Extract the [x, y] coordinate from the center of the cell holding the provided text.  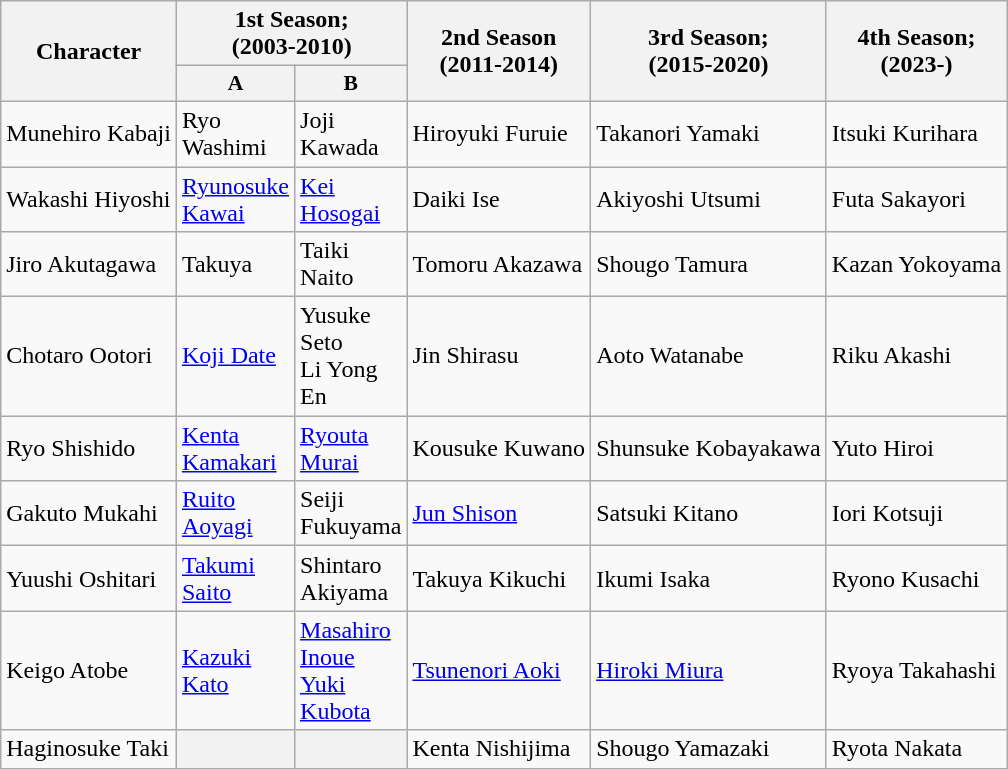
Takanori Yamaki [709, 134]
Ryo Shishido [89, 448]
Yusuke SetoLi Yong En [351, 356]
Wakashi Hiyoshi [89, 198]
Ryono Kusachi [916, 578]
Shougo Tamura [709, 264]
Kei Hosogai [351, 198]
Jin Shirasu [499, 356]
Munehiro Kabaji [89, 134]
Ruito Aoyagi [235, 514]
4th Season;(2023-) [916, 52]
3rd Season;(2015-2020) [709, 52]
A [235, 84]
Shunsuke Kobayakawa [709, 448]
Tsunenori Aoki [499, 670]
Hiroki Miura [709, 670]
Kenta Nishijima [499, 749]
Aoto Watanabe [709, 356]
Keigo Atobe [89, 670]
Riku Akashi [916, 356]
Kousuke Kuwano [499, 448]
1st Season;(2003-2010) [291, 34]
Gakuto Mukahi [89, 514]
Shougo Yamazaki [709, 749]
Seiji Fukuyama [351, 514]
Takuya [235, 264]
Futa Sakayori [916, 198]
Itsuki Kurihara [916, 134]
Ikumi Isaka [709, 578]
Satsuki Kitano [709, 514]
Yuto Hiroi [916, 448]
Akiyoshi Utsumi [709, 198]
Taiki Naito [351, 264]
Ryota Nakata [916, 749]
Masahiro InoueYuki Kubota [351, 670]
Kazuki Kato [235, 670]
Daiki Ise [499, 198]
Kazan Yokoyama [916, 264]
Ryouta Murai [351, 448]
Jun Shison [499, 514]
Tomoru Akazawa [499, 264]
Joji Kawada [351, 134]
Koji Date [235, 356]
B [351, 84]
Haginosuke Taki [89, 749]
Takumi Saito [235, 578]
Kenta Kamakari [235, 448]
Ryoya Takahashi [916, 670]
2nd Season(2011-2014) [499, 52]
Yuushi Oshitari [89, 578]
Ryo Washimi [235, 134]
Hiroyuki Furuie [499, 134]
Character [89, 52]
Shintaro Akiyama [351, 578]
Jiro Akutagawa [89, 264]
Ryunosuke Kawai [235, 198]
Iori Kotsuji [916, 514]
Takuya Kikuchi [499, 578]
Chotaro Ootori [89, 356]
